Detect which cell encompasses the target text, then output its (x, y) center coordinate. 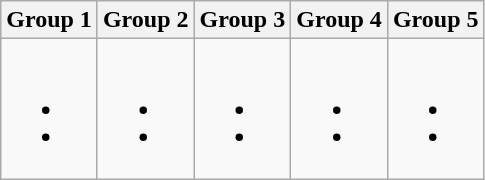
Group 2 (146, 20)
Group 1 (50, 20)
Group 5 (436, 20)
Group 3 (242, 20)
Group 4 (340, 20)
